Return the [X, Y] coordinate for the center point of the cell that contains the specified text.  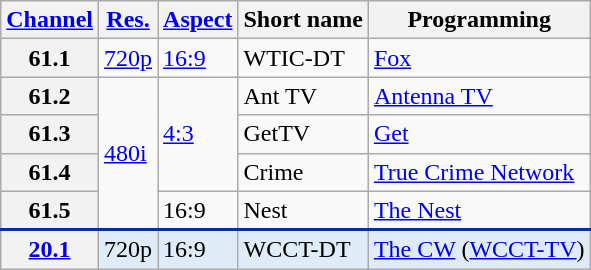
Res. [128, 20]
Aspect [198, 20]
61.5 [50, 210]
True Crime Network [479, 172]
Fox [479, 58]
WCCT-DT [303, 250]
Crime [303, 172]
Antenna TV [479, 96]
Ant TV [303, 96]
Channel [50, 20]
The CW (WCCT-TV) [479, 250]
4:3 [198, 134]
20.1 [50, 250]
GetTV [303, 134]
480i [128, 154]
61.3 [50, 134]
WTIC-DT [303, 58]
Nest [303, 210]
61.1 [50, 58]
61.2 [50, 96]
61.4 [50, 172]
Programming [479, 20]
The Nest [479, 210]
Get [479, 134]
Short name [303, 20]
